Identify which cell holds the provided text, then report its [x, y] central coordinate. 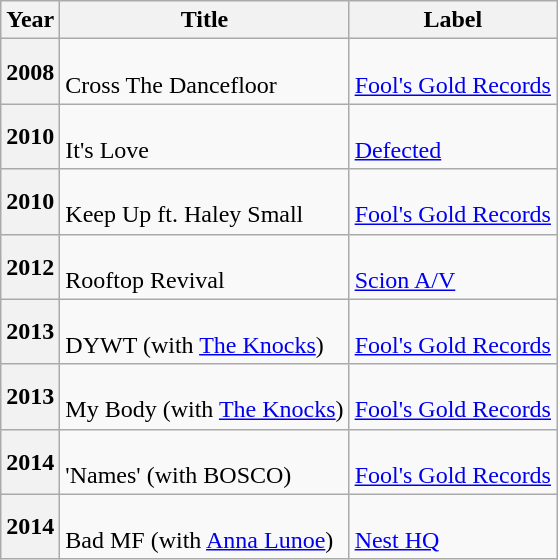
Title [204, 20]
2008 [30, 72]
It's Love [204, 136]
Bad MF (with Anna Lunoe) [204, 526]
Keep Up ft. Haley Small [204, 202]
Scion A/V [452, 266]
Year [30, 20]
Nest HQ [452, 526]
Cross The Dancefloor [204, 72]
DYWT (with The Knocks) [204, 332]
2012 [30, 266]
My Body (with The Knocks) [204, 396]
Label [452, 20]
Defected [452, 136]
'Names' (with BOSCO) [204, 462]
Rooftop Revival [204, 266]
